Return [X, Y] of the center of cell containing provided text 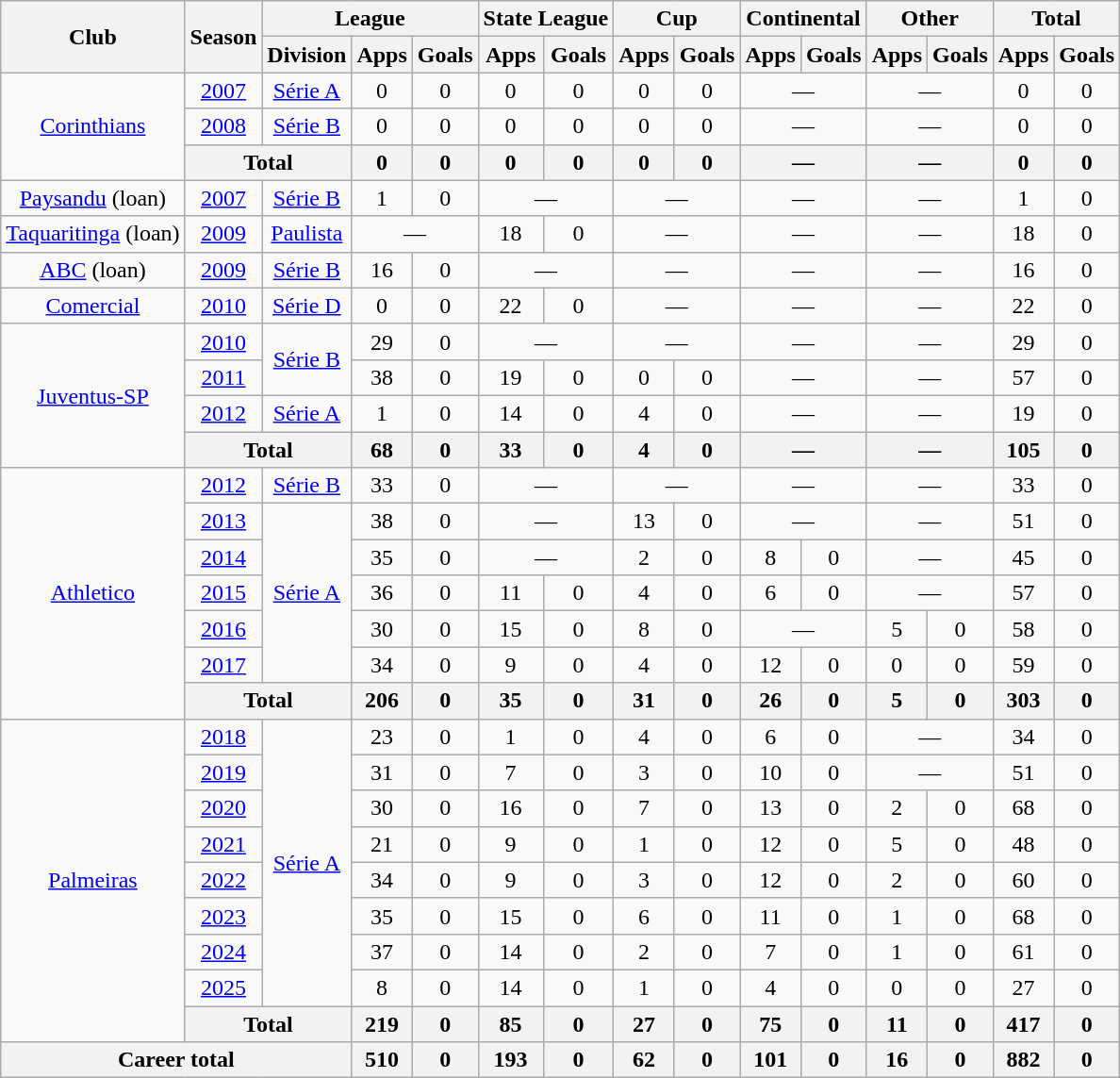
510 [382, 1060]
58 [1023, 629]
2020 [223, 808]
Division [307, 55]
Juventus-SP [92, 395]
Cup [677, 19]
League [370, 19]
105 [1023, 450]
2018 [223, 737]
2021 [223, 844]
2011 [223, 377]
Palmeiras [92, 881]
2023 [223, 916]
Comercial [92, 306]
Paysandu (loan) [92, 198]
Club [92, 37]
62 [644, 1060]
882 [1023, 1060]
75 [770, 1023]
2013 [223, 522]
48 [1023, 844]
60 [1023, 880]
Paulista [307, 234]
303 [1023, 701]
101 [770, 1060]
Other [930, 19]
2016 [223, 629]
State League [546, 19]
2019 [223, 772]
2014 [223, 557]
23 [382, 737]
417 [1023, 1023]
61 [1023, 952]
Continental [803, 19]
206 [382, 701]
Taquaritinga (loan) [92, 234]
193 [511, 1060]
21 [382, 844]
26 [770, 701]
ABC (loan) [92, 270]
10 [770, 772]
Season [223, 37]
2025 [223, 987]
2024 [223, 952]
Série D [307, 306]
Career total [176, 1060]
59 [1023, 665]
85 [511, 1023]
Corinthians [92, 126]
2017 [223, 665]
2022 [223, 880]
45 [1023, 557]
2015 [223, 593]
36 [382, 593]
2008 [223, 126]
Athletico [92, 593]
219 [382, 1023]
37 [382, 952]
